Capture the cell that displays the provided text and extract its (x, y) central coordinate. 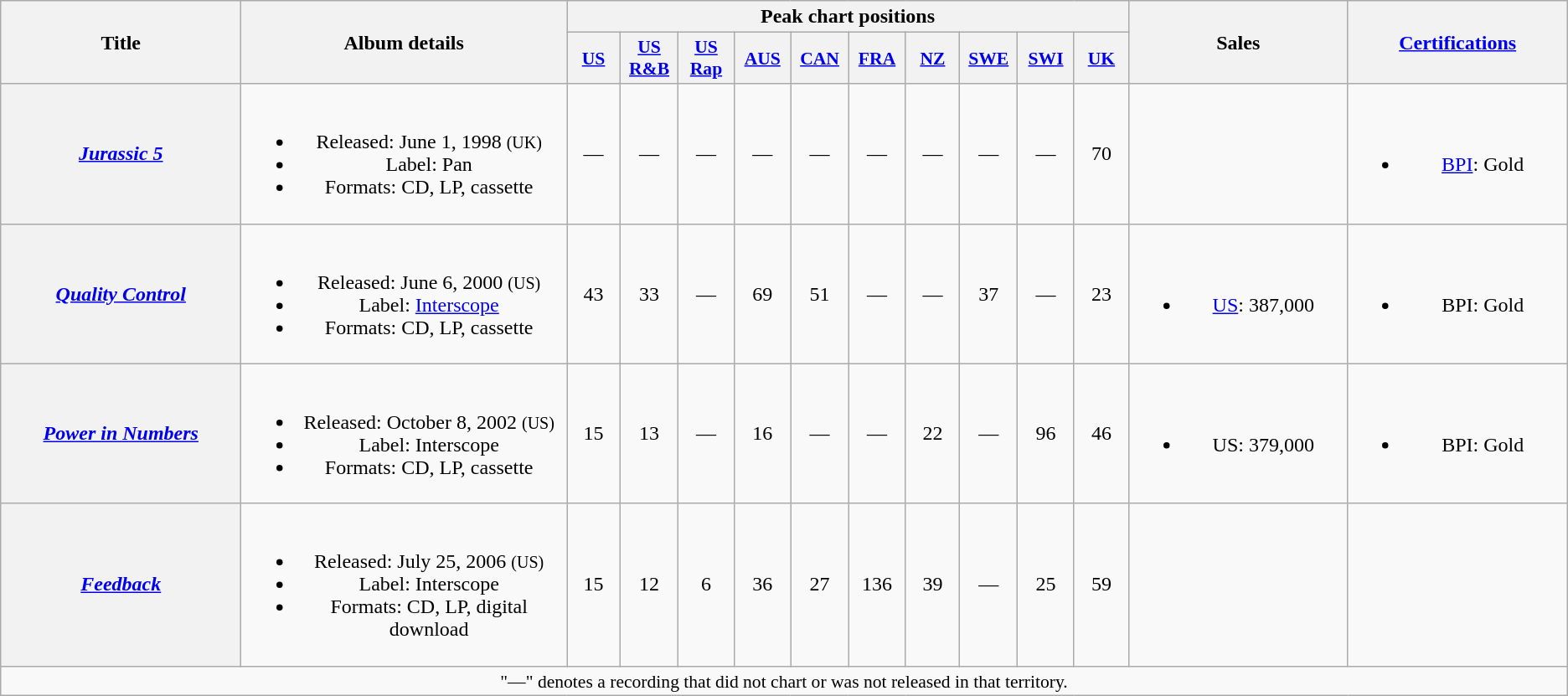
US: 387,000 (1239, 293)
59 (1101, 585)
33 (650, 293)
USRap (707, 59)
43 (594, 293)
US: 379,000 (1239, 434)
USR&B (650, 59)
FRA (877, 59)
46 (1101, 434)
Released: July 25, 2006 (US)Label: InterscopeFormats: CD, LP, digital download (404, 585)
Sales (1239, 42)
16 (762, 434)
AUS (762, 59)
Title (121, 42)
69 (762, 293)
96 (1046, 434)
22 (933, 434)
12 (650, 585)
36 (762, 585)
13 (650, 434)
25 (1046, 585)
SWI (1046, 59)
UK (1101, 59)
70 (1101, 154)
6 (707, 585)
"—" denotes a recording that did not chart or was not released in that territory. (784, 681)
SWE (988, 59)
Jurassic 5 (121, 154)
Feedback (121, 585)
US (594, 59)
NZ (933, 59)
CAN (819, 59)
Released: October 8, 2002 (US)Label: InterscopeFormats: CD, LP, cassette (404, 434)
Peak chart positions (848, 17)
136 (877, 585)
37 (988, 293)
Released: June 6, 2000 (US)Label: InterscopeFormats: CD, LP, cassette (404, 293)
Certifications (1457, 42)
Power in Numbers (121, 434)
51 (819, 293)
27 (819, 585)
23 (1101, 293)
39 (933, 585)
Released: June 1, 1998 (UK)Label: PanFormats: CD, LP, cassette (404, 154)
Album details (404, 42)
Quality Control (121, 293)
